Identify which cell holds the provided text, then report its [X, Y] central coordinate. 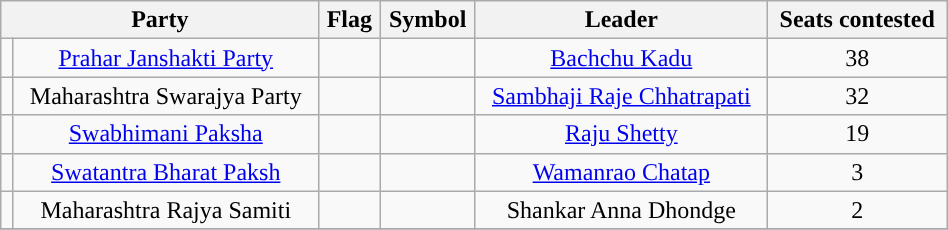
Bachchu Kadu [621, 58]
Leader [621, 20]
2 [857, 210]
Swatantra Bharat Paksh [166, 172]
3 [857, 172]
Shankar Anna Dhondge [621, 210]
Prahar Janshakti Party [166, 58]
Party [160, 20]
32 [857, 96]
Sambhaji Raje Chhatrapati [621, 96]
Wamanrao Chatap [621, 172]
Seats contested [857, 20]
19 [857, 134]
Maharashtra Rajya Samiti [166, 210]
Symbol [428, 20]
38 [857, 58]
Maharashtra Swarajya Party [166, 96]
Swabhimani Paksha [166, 134]
Flag [350, 20]
Raju Shetty [621, 134]
